Determine the [X, Y] coordinate at the center of the cell enclosing the given text.  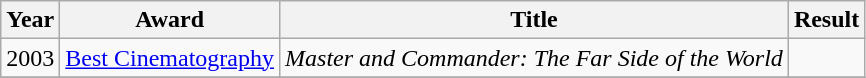
Master and Commander: The Far Side of the World [534, 58]
Best Cinematography [170, 58]
Year [30, 20]
Result [826, 20]
Award [170, 20]
2003 [30, 58]
Title [534, 20]
